Identify which cell holds the provided text, then report its (X, Y) central coordinate. 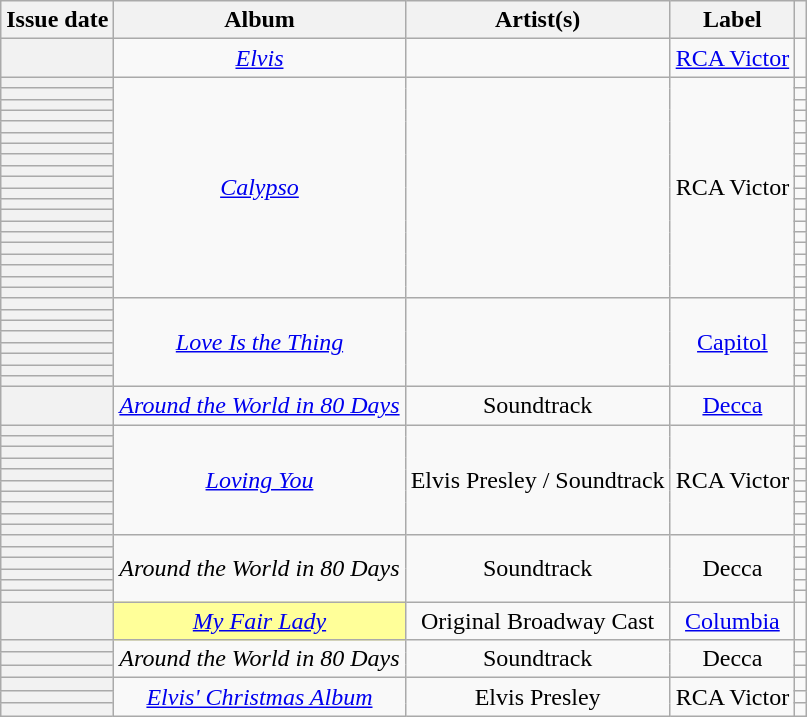
Loving You (260, 480)
Capitol (732, 342)
Elvis' Christmas Album (260, 697)
Elvis (260, 58)
Label (732, 20)
Issue date (58, 20)
Artist(s) (538, 20)
Love Is the Thing (260, 342)
Album (260, 20)
My Fair Lady (260, 621)
Elvis Presley / Soundtrack (538, 480)
Calypso (260, 188)
Original Broadway Cast (538, 621)
Elvis Presley (538, 697)
Columbia (732, 621)
